Locate the cell with the specified text and output its (X, Y) center coordinate. 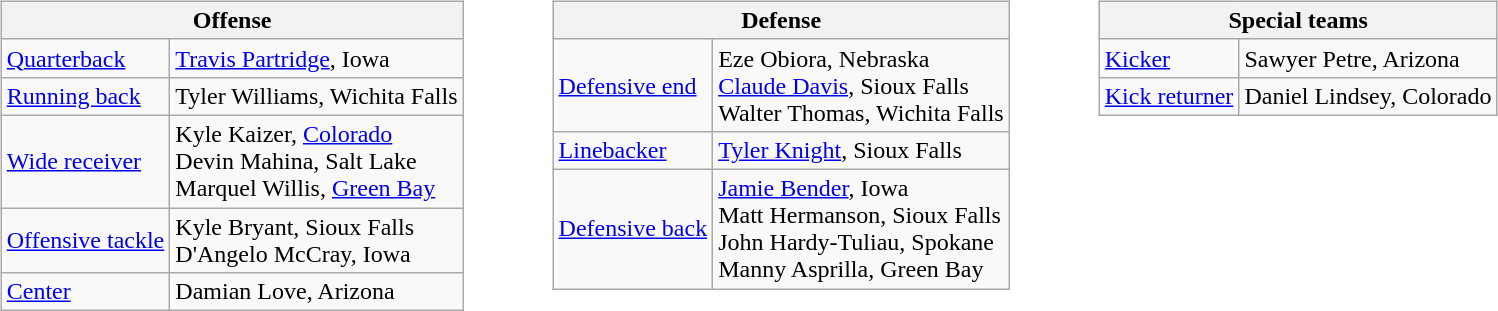
Kicker (1169, 58)
Travis Partridge, Iowa (316, 58)
Kyle Bryant, Sioux FallsD'Angelo McCray, Iowa (316, 240)
Defensive end (633, 85)
Tyler Williams, Wichita Falls (316, 96)
Eze Obiora, NebraskaClaude Davis, Sioux FallsWalter Thomas, Wichita Falls (862, 85)
Sawyer Petre, Arizona (1368, 58)
Tyler Knight, Sioux Falls (862, 150)
Damian Love, Arizona (316, 292)
Special teams (1298, 20)
Kyle Kaizer, ColoradoDevin Mahina, Salt LakeMarquel Willis, Green Bay (316, 161)
Linebacker (633, 150)
Defensive back (633, 228)
Kick returner (1169, 96)
Defense (781, 20)
Running back (86, 96)
Center (86, 292)
Quarterback (86, 58)
Offensive tackle (86, 240)
Wide receiver (86, 161)
Jamie Bender, IowaMatt Hermanson, Sioux FallsJohn Hardy-Tuliau, SpokaneManny Asprilla, Green Bay (862, 228)
Offense (232, 20)
Daniel Lindsey, Colorado (1368, 96)
